Scan for the cell matching the given text and deliver its [X, Y] coordinate at center. 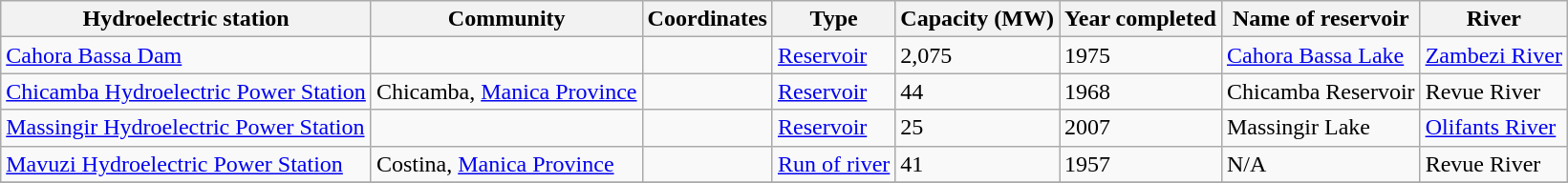
2007 [1141, 128]
Mavuzi Hydroelectric Power Station [186, 164]
Year completed [1141, 19]
Name of reservoir [1321, 19]
Olifants River [1493, 128]
2,075 [977, 55]
Massingir Lake [1321, 128]
Chicamba Hydroelectric Power Station [186, 91]
1968 [1141, 91]
Coordinates [707, 19]
Massingir Hydroelectric Power Station [186, 128]
Cahora Bassa Lake [1321, 55]
1957 [1141, 164]
25 [977, 128]
Capacity (MW) [977, 19]
Run of river [833, 164]
N/A [1321, 164]
River [1493, 19]
41 [977, 164]
Hydroelectric station [186, 19]
Community [506, 19]
Chicamba, Manica Province [506, 91]
Chicamba Reservoir [1321, 91]
1975 [1141, 55]
Zambezi River [1493, 55]
Costina, Manica Province [506, 164]
Cahora Bassa Dam [186, 55]
44 [977, 91]
Type [833, 19]
